Detect which cell encompasses the target text, then output its [x, y] center coordinate. 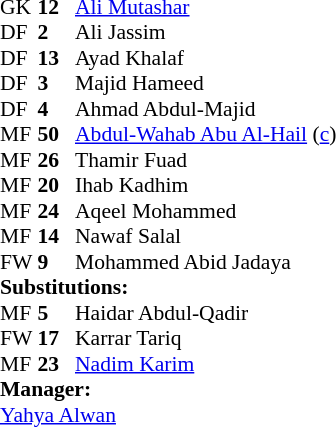
26 [57, 160]
Manager: [168, 389]
Ali Jassim [206, 33]
23 [57, 364]
2 [57, 33]
3 [57, 83]
24 [57, 211]
Aqeel Mohammed [206, 211]
4 [57, 109]
20 [57, 185]
Nawaf Salal [206, 237]
5 [57, 313]
Ihab Kadhim [206, 185]
9 [57, 262]
Karrar Tariq [206, 339]
Majid Hameed [206, 83]
13 [57, 58]
50 [57, 135]
Haidar Abdul-Qadir [206, 313]
Ayad Khalaf [206, 58]
14 [57, 237]
Nadim Karim [206, 364]
Ahmad Abdul-Majid [206, 109]
Abdul-Wahab Abu Al-Hail (c) [206, 135]
17 [57, 339]
Thamir Fuad [206, 160]
Substitutions: [168, 287]
Mohammed Abid Jadaya [206, 262]
